Detect which cell encompasses the target text, then output its (X, Y) center coordinate. 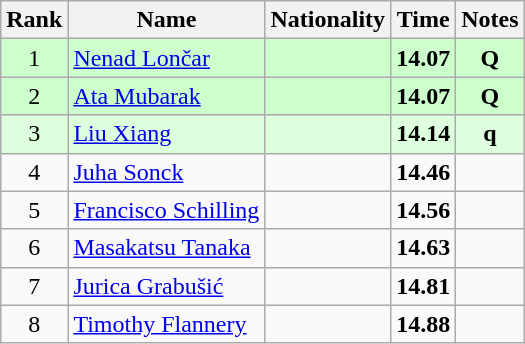
14.56 (424, 210)
Liu Xiang (166, 134)
7 (34, 286)
Ata Mubarak (166, 96)
Nenad Lončar (166, 58)
14.14 (424, 134)
Rank (34, 20)
Time (424, 20)
Francisco Schilling (166, 210)
Nationality (328, 20)
5 (34, 210)
3 (34, 134)
Masakatsu Tanaka (166, 248)
Name (166, 20)
2 (34, 96)
q (490, 134)
Notes (490, 20)
4 (34, 172)
14.88 (424, 324)
1 (34, 58)
6 (34, 248)
8 (34, 324)
Juha Sonck (166, 172)
14.46 (424, 172)
14.81 (424, 286)
14.63 (424, 248)
Jurica Grabušić (166, 286)
Timothy Flannery (166, 324)
